Search for the cell housing the specified text and yield its [X, Y] center coordinate. 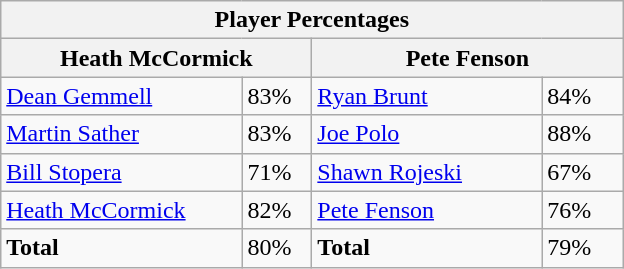
Martin Sather [122, 134]
84% [582, 96]
67% [582, 172]
Dean Gemmell [122, 96]
79% [582, 248]
Joe Polo [427, 134]
Bill Stopera [122, 172]
Shawn Rojeski [427, 172]
71% [277, 172]
82% [277, 210]
88% [582, 134]
Ryan Brunt [427, 96]
80% [277, 248]
76% [582, 210]
Player Percentages [312, 20]
